Return the [x, y] coordinate for the center point of the cell that contains the specified text.  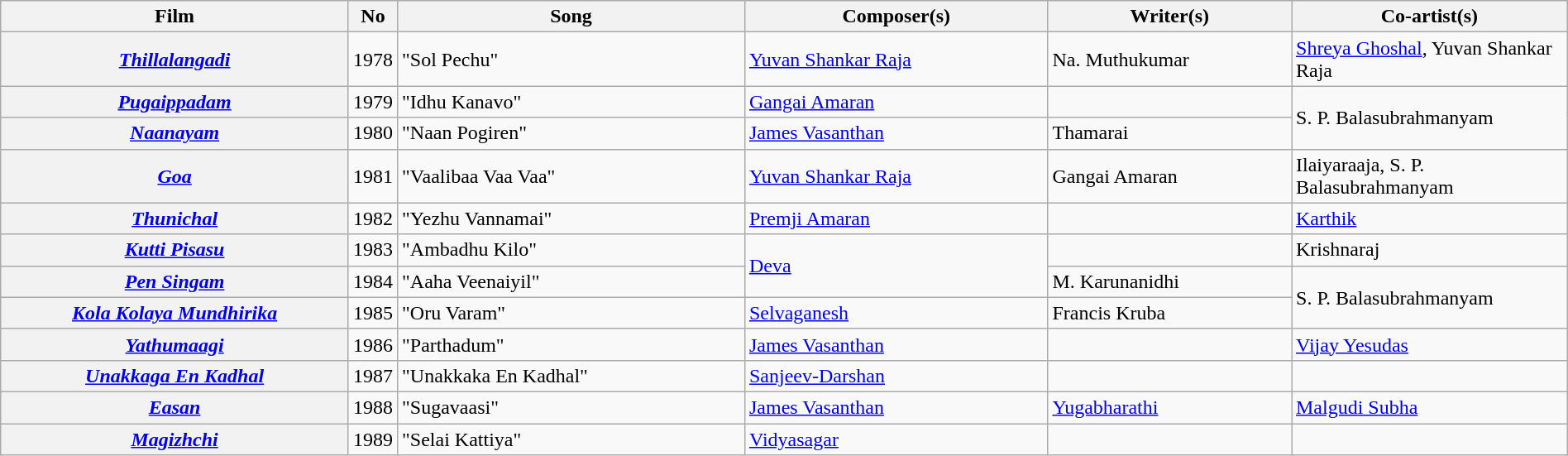
Yathumaagi [175, 344]
Film [175, 17]
Naanayam [175, 133]
Deva [896, 266]
Krishnaraj [1430, 250]
1986 [372, 344]
No [372, 17]
1978 [372, 60]
Unakkaga En Kadhal [175, 376]
Vidyasagar [896, 439]
Writer(s) [1169, 17]
Shreya Ghoshal, Yuvan Shankar Raja [1430, 60]
Selvaganesh [896, 313]
"Ambadhu Kilo" [571, 250]
1982 [372, 218]
Pugaippadam [175, 102]
Magizhchi [175, 439]
Thamarai [1169, 133]
Thunichal [175, 218]
1983 [372, 250]
1979 [372, 102]
Kola Kolaya Mundhirika [175, 313]
Yugabharathi [1169, 407]
Sanjeev-Darshan [896, 376]
Easan [175, 407]
Co-artist(s) [1430, 17]
1981 [372, 175]
Francis Kruba [1169, 313]
Vijay Yesudas [1430, 344]
"Oru Varam" [571, 313]
Ilaiyaraaja, S. P. Balasubrahmanyam [1430, 175]
1984 [372, 281]
"Vaalibaa Vaa Vaa" [571, 175]
"Yezhu Vannamai" [571, 218]
M. Karunanidhi [1169, 281]
Pen Singam [175, 281]
1989 [372, 439]
Goa [175, 175]
1988 [372, 407]
"Naan Pogiren" [571, 133]
"Sol Pechu" [571, 60]
Na. Muthukumar [1169, 60]
Malgudi Subha [1430, 407]
1985 [372, 313]
1980 [372, 133]
"Selai Kattiya" [571, 439]
"Sugavaasi" [571, 407]
1987 [372, 376]
Song [571, 17]
"Parthadum" [571, 344]
"Idhu Kanavo" [571, 102]
"Aaha Veenaiyil" [571, 281]
Karthik [1430, 218]
Premji Amaran [896, 218]
Kutti Pisasu [175, 250]
Composer(s) [896, 17]
"Unakkaka En Kadhal" [571, 376]
Thillalangadi [175, 60]
